Extract the (X, Y) coordinate from the center of the cell holding the provided text.  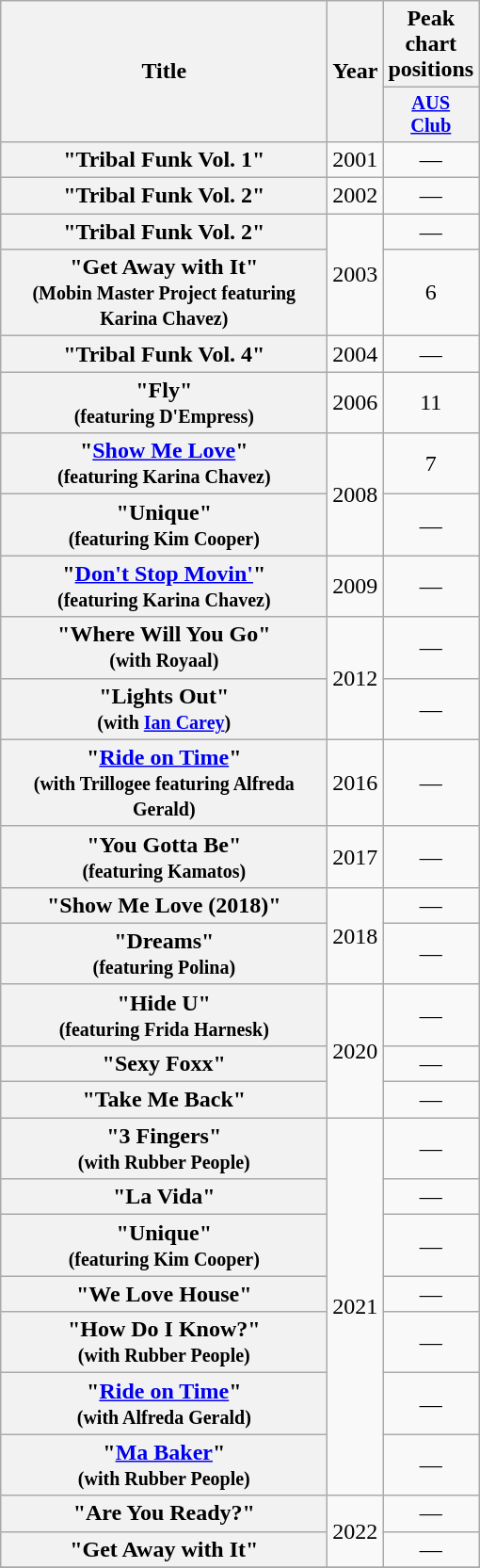
"Are You Ready?" (164, 1513)
"Sexy Foxx" (164, 1063)
2009 (356, 586)
2022 (356, 1531)
Year (356, 72)
"Fly" (featuring D'Empress) (164, 403)
2020 (356, 1051)
"Ma Baker" (with Rubber People) (164, 1465)
"Ride on Time" (with Trillogee featuring Alfreda Gerald) (164, 783)
"Lights Out"(with Ian Carey) (164, 708)
"You Gotta Be" (featuring Kamatos) (164, 857)
"Show Me Love (2018)" (164, 905)
Peak chart positions (431, 44)
2006 (356, 403)
"Get Away with It" (164, 1549)
2012 (356, 678)
11 (431, 403)
2008 (356, 494)
2001 (356, 159)
2004 (356, 354)
2021 (356, 1307)
"3 Fingers" (with Rubber People) (164, 1149)
"Where Will You Go" (with Royaal) (164, 648)
"Ride on Time" (with Alfreda Gerald) (164, 1403)
"Take Me Back" (164, 1100)
"Dreams"(featuring Polina) (164, 953)
"Get Away with It" (Mobin Master Project featuring Karina Chavez) (164, 293)
"We Love House" (164, 1294)
"Show Me Love" (featuring Karina Chavez) (164, 463)
6 (431, 293)
2002 (356, 196)
"How Do I Know?" (with Rubber People) (164, 1343)
"Tribal Funk Vol. 4" (164, 354)
"Hide U"(featuring Frida Harnesk) (164, 1015)
AUS Club (431, 115)
2003 (356, 275)
"La Vida" (164, 1197)
2018 (356, 936)
Title (164, 72)
2016 (356, 783)
"Don't Stop Movin'" (featuring Karina Chavez) (164, 586)
2017 (356, 857)
7 (431, 463)
"Tribal Funk Vol. 1" (164, 159)
